From the cell containing the given text, extract its center point as [x, y] coordinate. 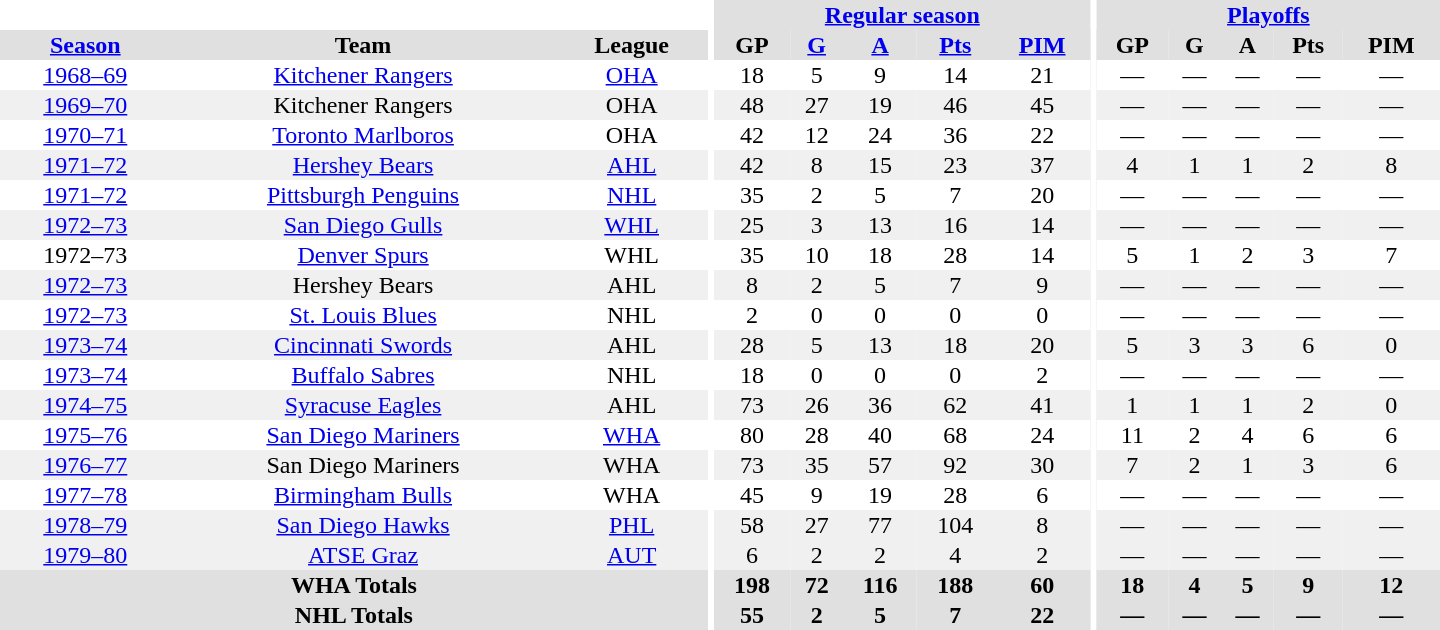
1970–71 [86, 135]
58 [752, 525]
Buffalo Sabres [364, 375]
Regular season [902, 15]
Cincinnati Swords [364, 345]
1976–77 [86, 465]
1968–69 [86, 75]
PHL [632, 525]
68 [955, 435]
ATSE Graz [364, 555]
1969–70 [86, 105]
77 [880, 525]
1977–78 [86, 495]
Playoffs [1268, 15]
1978–79 [86, 525]
Team [364, 45]
55 [752, 615]
57 [880, 465]
23 [955, 165]
92 [955, 465]
60 [1042, 585]
198 [752, 585]
11 [1132, 435]
40 [880, 435]
Season [86, 45]
16 [955, 225]
WHA Totals [354, 585]
46 [955, 105]
Pittsburgh Penguins [364, 195]
21 [1042, 75]
Birmingham Bulls [364, 495]
116 [880, 585]
Toronto Marlboros [364, 135]
1974–75 [86, 405]
37 [1042, 165]
San Diego Gulls [364, 225]
Syracuse Eagles [364, 405]
30 [1042, 465]
Denver Spurs [364, 255]
41 [1042, 405]
1979–80 [86, 555]
72 [816, 585]
188 [955, 585]
NHL Totals [354, 615]
AUT [632, 555]
62 [955, 405]
15 [880, 165]
10 [816, 255]
48 [752, 105]
St. Louis Blues [364, 315]
1975–76 [86, 435]
26 [816, 405]
League [632, 45]
104 [955, 525]
25 [752, 225]
San Diego Hawks [364, 525]
80 [752, 435]
